From the cell containing the given text, extract its center point as (X, Y) coordinate. 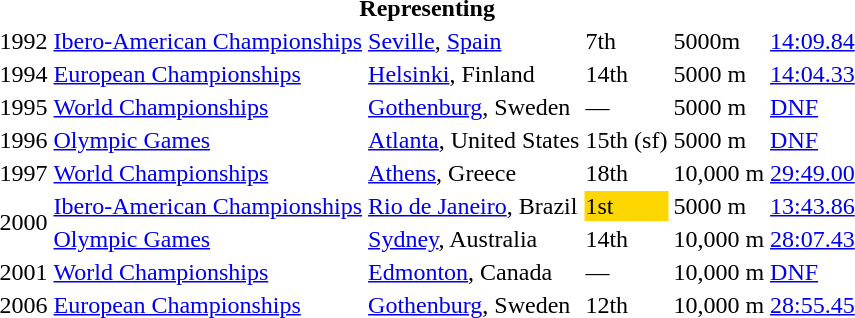
Rio de Janeiro, Brazil (474, 206)
15th (sf) (626, 140)
7th (626, 41)
Edmonton, Canada (474, 272)
Atlanta, United States (474, 140)
Athens, Greece (474, 173)
5000m (719, 41)
1st (626, 206)
18th (626, 173)
Gothenburg, Sweden (474, 107)
European Championships (208, 74)
Seville, Spain (474, 41)
Sydney, Australia (474, 239)
Helsinki, Finland (474, 74)
